Search for the cell housing the specified text and yield its [x, y] center coordinate. 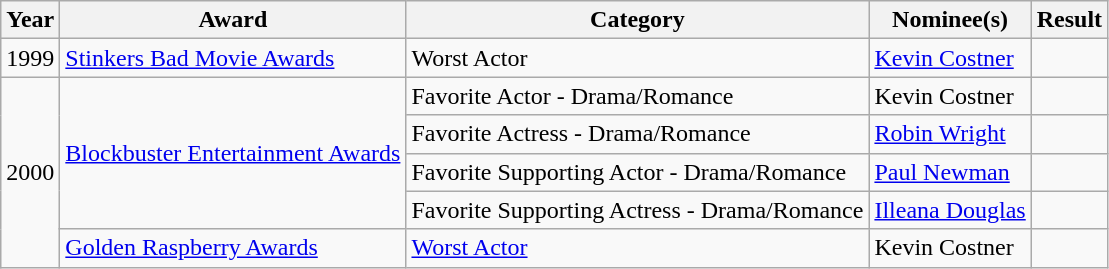
Result [1069, 20]
Illeana Douglas [950, 210]
Award [233, 20]
Favorite Actress - Drama/Romance [638, 134]
Favorite Actor - Drama/Romance [638, 96]
1999 [30, 58]
Paul Newman [950, 172]
Favorite Supporting Actress - Drama/Romance [638, 210]
Favorite Supporting Actor - Drama/Romance [638, 172]
Robin Wright [950, 134]
Nominee(s) [950, 20]
Category [638, 20]
2000 [30, 172]
Golden Raspberry Awards [233, 248]
Blockbuster Entertainment Awards [233, 153]
Year [30, 20]
Stinkers Bad Movie Awards [233, 58]
